Determine the (X, Y) coordinate at the center of the cell enclosing the given text.  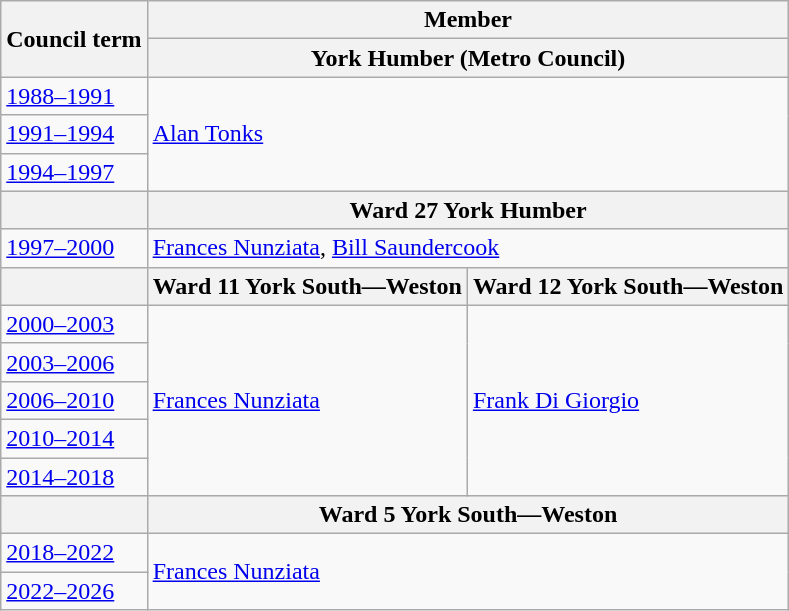
Ward 11 York South—Weston (307, 286)
Ward 5 York South—Weston (468, 515)
York Humber (Metro Council) (468, 58)
1994–1997 (74, 172)
1988–1991 (74, 96)
2018–2022 (74, 553)
Frank Di Giorgio (628, 400)
2000–2003 (74, 324)
Alan Tonks (468, 134)
2006–2010 (74, 400)
Council term (74, 39)
1997–2000 (74, 248)
Ward 12 York South—Weston (628, 286)
2022–2026 (74, 591)
2003–2006 (74, 362)
Frances Nunziata, Bill Saundercook (468, 248)
2014–2018 (74, 477)
2010–2014 (74, 438)
Ward 27 York Humber (468, 210)
1991–1994 (74, 134)
Member (468, 20)
